Identify which cell holds the provided text, then report its (X, Y) central coordinate. 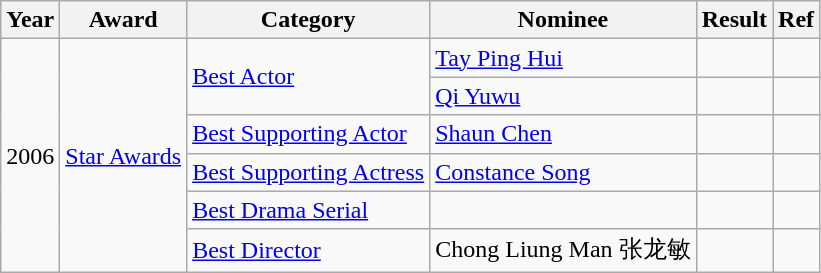
Result (734, 20)
Best Actor (308, 77)
Chong Liung Man 张龙敏 (563, 250)
Category (308, 20)
Best Drama Serial (308, 210)
Best Director (308, 250)
Qi Yuwu (563, 96)
Tay Ping Hui (563, 58)
Award (124, 20)
Best Supporting Actor (308, 134)
Ref (796, 20)
Year (30, 20)
Nominee (563, 20)
2006 (30, 156)
Star Awards (124, 156)
Shaun Chen (563, 134)
Best Supporting Actress (308, 172)
Constance Song (563, 172)
